Identify which cell holds the provided text, then report its (X, Y) central coordinate. 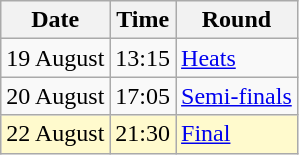
Semi-finals (237, 96)
Date (56, 20)
21:30 (143, 134)
19 August (56, 58)
22 August (56, 134)
13:15 (143, 58)
Round (237, 20)
Time (143, 20)
20 August (56, 96)
Final (237, 134)
17:05 (143, 96)
Heats (237, 58)
